Determine the (X, Y) coordinate at the center of the cell enclosing the given text.  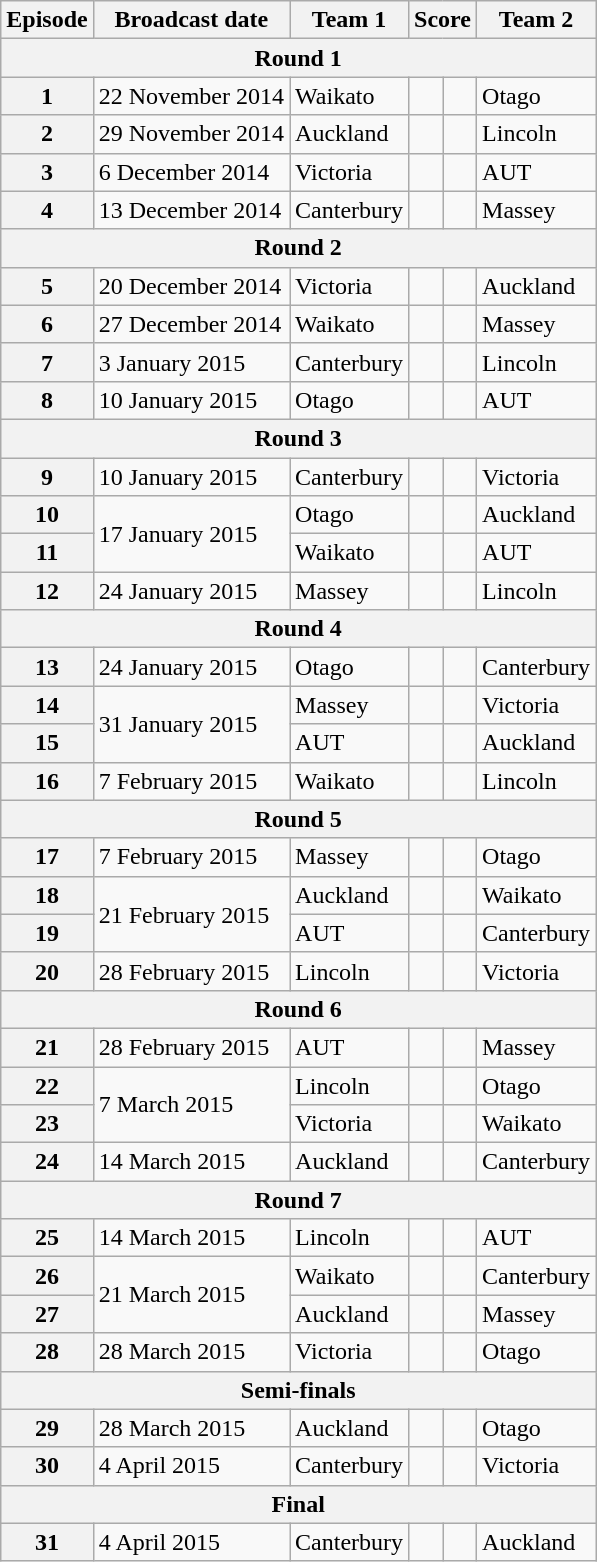
Round 3 (298, 438)
27 December 2014 (191, 324)
21 (47, 1047)
7 (47, 362)
31 January 2015 (191, 724)
6 December 2014 (191, 172)
15 (47, 743)
10 (47, 515)
30 (47, 1466)
19 (47, 933)
Episode (47, 20)
5 (47, 286)
Round 4 (298, 629)
Round 5 (298, 819)
13 (47, 667)
6 (47, 324)
2 (47, 134)
7 March 2015 (191, 1104)
24 (47, 1162)
28 (47, 1352)
Final (298, 1504)
18 (47, 895)
9 (47, 477)
20 (47, 971)
20 December 2014 (191, 286)
14 (47, 705)
3 (47, 172)
8 (47, 400)
16 (47, 781)
Score (443, 20)
22 November 2014 (191, 96)
Semi-finals (298, 1390)
17 January 2015 (191, 534)
12 (47, 591)
Team 1 (350, 20)
Round 1 (298, 58)
11 (47, 553)
22 (47, 1085)
27 (47, 1314)
21 March 2015 (191, 1295)
26 (47, 1276)
29 November 2014 (191, 134)
23 (47, 1124)
Team 2 (536, 20)
31 (47, 1542)
Round 6 (298, 1009)
Round 2 (298, 248)
3 January 2015 (191, 362)
Broadcast date (191, 20)
4 (47, 210)
21 February 2015 (191, 914)
13 December 2014 (191, 210)
29 (47, 1428)
17 (47, 857)
25 (47, 1238)
Round 7 (298, 1200)
1 (47, 96)
